Capture the cell that displays the provided text and extract its [x, y] central coordinate. 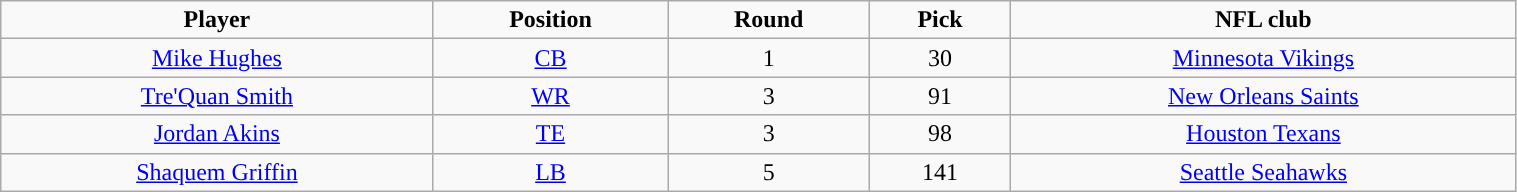
Player [217, 20]
CB [550, 58]
NFL club [1264, 20]
Jordan Akins [217, 134]
New Orleans Saints [1264, 96]
Tre'Quan Smith [217, 96]
Shaquem Griffin [217, 172]
Mike Hughes [217, 58]
Minnesota Vikings [1264, 58]
30 [940, 58]
TE [550, 134]
Position [550, 20]
141 [940, 172]
LB [550, 172]
1 [768, 58]
Seattle Seahawks [1264, 172]
91 [940, 96]
Round [768, 20]
5 [768, 172]
98 [940, 134]
Pick [940, 20]
Houston Texans [1264, 134]
WR [550, 96]
